Scan for the cell matching the given text and deliver its [X, Y] coordinate at center. 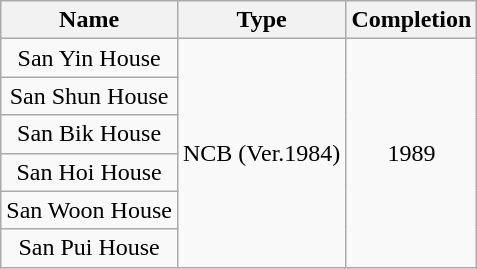
San Shun House [90, 96]
San Pui House [90, 248]
1989 [412, 153]
NCB (Ver.1984) [261, 153]
Name [90, 20]
Type [261, 20]
San Woon House [90, 210]
San Yin House [90, 58]
Completion [412, 20]
San Hoi House [90, 172]
San Bik House [90, 134]
